Find where the given text appears and provide that cell's center as (x, y) coordinate. 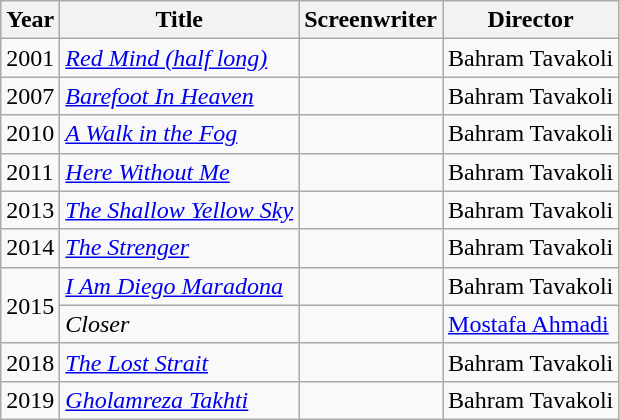
Here Without Me (180, 172)
2001 (30, 58)
Year (30, 20)
I Am Diego Maradona (180, 286)
The Lost Strait (180, 362)
The Strenger (180, 248)
2019 (30, 400)
2013 (30, 210)
Gholamreza Takhti (180, 400)
Red Mind (half long) (180, 58)
2007 (30, 96)
The Shallow Yellow Sky (180, 210)
Director (531, 20)
2018 (30, 362)
Closer (180, 324)
Screenwriter (371, 20)
Title (180, 20)
Mostafa Ahmadi (531, 324)
A Walk in the Fog (180, 134)
Barefoot In Heaven (180, 96)
2011 (30, 172)
2014 (30, 248)
2010 (30, 134)
2015 (30, 305)
